Extract the (x, y) coordinate from the center of the cell holding the provided text.  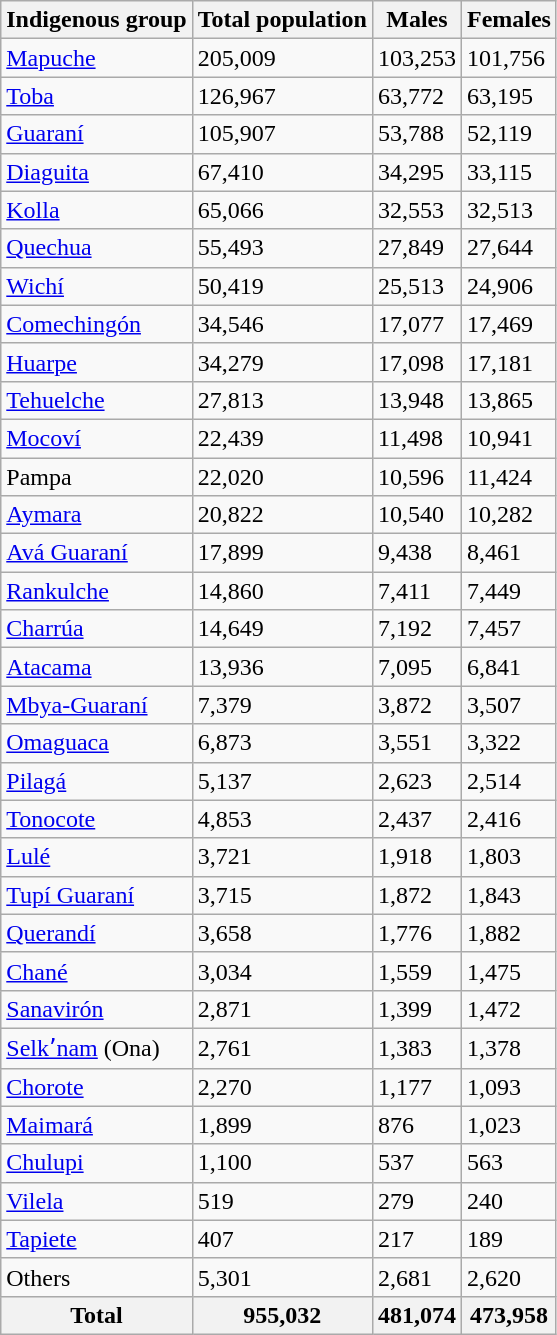
3,715 (282, 895)
11,424 (508, 477)
Lulé (96, 857)
50,419 (282, 286)
1,399 (416, 1009)
3,034 (282, 971)
Total population (282, 20)
2,437 (416, 819)
25,513 (416, 286)
32,513 (508, 210)
Tonocote (96, 819)
Aymara (96, 515)
20,822 (282, 515)
Others (96, 1277)
Rankulche (96, 591)
Chorote (96, 1087)
955,032 (282, 1315)
Charrúa (96, 629)
Tupí Guaraní (96, 895)
63,195 (508, 96)
2,681 (416, 1277)
67,410 (282, 172)
103,253 (416, 58)
14,860 (282, 591)
Guaraní (96, 134)
Males (416, 20)
Mocoví (96, 438)
205,009 (282, 58)
3,872 (416, 705)
4,853 (282, 819)
63,772 (416, 96)
Huarpe (96, 362)
1,100 (282, 1163)
Wichí (96, 286)
53,788 (416, 134)
Tehuelche (96, 400)
1,177 (416, 1087)
2,620 (508, 1277)
473,958 (508, 1315)
7,411 (416, 591)
1,776 (416, 933)
7,095 (416, 667)
34,546 (282, 324)
1,803 (508, 857)
Comechingón (96, 324)
Querandí (96, 933)
13,936 (282, 667)
3,507 (508, 705)
Pilagá (96, 781)
Total (96, 1315)
3,551 (416, 743)
481,074 (416, 1315)
3,322 (508, 743)
7,449 (508, 591)
6,873 (282, 743)
2,416 (508, 819)
Chulupi (96, 1163)
217 (416, 1239)
3,658 (282, 933)
Vilela (96, 1201)
1,918 (416, 857)
1,872 (416, 895)
1,843 (508, 895)
876 (416, 1125)
10,282 (508, 515)
Toba (96, 96)
537 (416, 1163)
65,066 (282, 210)
17,899 (282, 553)
189 (508, 1239)
52,119 (508, 134)
Maimará (96, 1125)
5,137 (282, 781)
10,596 (416, 477)
2,871 (282, 1009)
55,493 (282, 248)
1,378 (508, 1048)
14,649 (282, 629)
Diaguita (96, 172)
1,383 (416, 1048)
Avá Guaraní (96, 553)
22,439 (282, 438)
17,098 (416, 362)
563 (508, 1163)
2,623 (416, 781)
13,948 (416, 400)
Omaguaca (96, 743)
32,553 (416, 210)
Chané (96, 971)
10,941 (508, 438)
17,181 (508, 362)
101,756 (508, 58)
9,438 (416, 553)
7,192 (416, 629)
240 (508, 1201)
17,469 (508, 324)
1,475 (508, 971)
2,514 (508, 781)
7,457 (508, 629)
34,279 (282, 362)
Indigenous group (96, 20)
17,077 (416, 324)
Mapuche (96, 58)
407 (282, 1239)
Selkʼnam (Ona) (96, 1048)
Sanavirón (96, 1009)
Mbya-Guaraní (96, 705)
27,813 (282, 400)
Pampa (96, 477)
2,761 (282, 1048)
22,020 (282, 477)
1,559 (416, 971)
1,882 (508, 933)
Tapiete (96, 1239)
105,907 (282, 134)
33,115 (508, 172)
Females (508, 20)
10,540 (416, 515)
6,841 (508, 667)
1,899 (282, 1125)
Quechua (96, 248)
8,461 (508, 553)
3,721 (282, 857)
Atacama (96, 667)
1,472 (508, 1009)
7,379 (282, 705)
34,295 (416, 172)
24,906 (508, 286)
27,849 (416, 248)
13,865 (508, 400)
Kolla (96, 210)
126,967 (282, 96)
11,498 (416, 438)
2,270 (282, 1087)
5,301 (282, 1277)
519 (282, 1201)
1,093 (508, 1087)
279 (416, 1201)
1,023 (508, 1125)
27,644 (508, 248)
